Determine the [X, Y] coordinate at the center of the cell enclosing the given text.  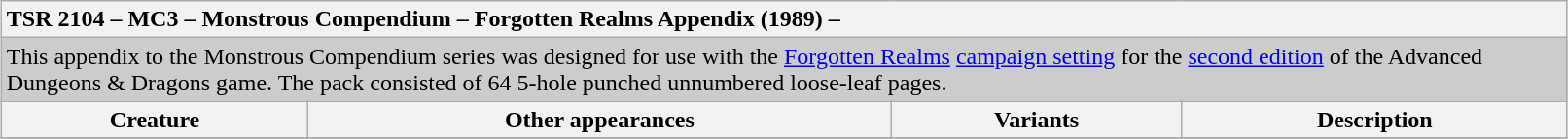
TSR 2104 – MC3 – Monstrous Compendium – Forgotten Realms Appendix (1989) – [784, 19]
Other appearances [599, 120]
Description [1374, 120]
Creature [155, 120]
Variants [1037, 120]
